From the cell containing the given text, extract its center point as [x, y] coordinate. 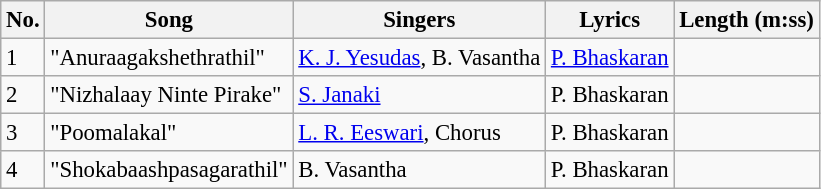
Singers [420, 20]
1 [23, 58]
S. Janaki [420, 95]
No. [23, 20]
K. J. Yesudas, B. Vasantha [420, 58]
3 [23, 133]
Length (m:ss) [746, 20]
2 [23, 95]
Song [169, 20]
"Nizhalaay Ninte Pirake" [169, 95]
4 [23, 170]
Lyrics [610, 20]
"Poomalakal" [169, 133]
"Anuraagakshethrathil" [169, 58]
"Shokabaashpasagarathil" [169, 170]
B. Vasantha [420, 170]
L. R. Eeswari, Chorus [420, 133]
